Provide the (x, y) coordinate of the cell's center where the given text is located.  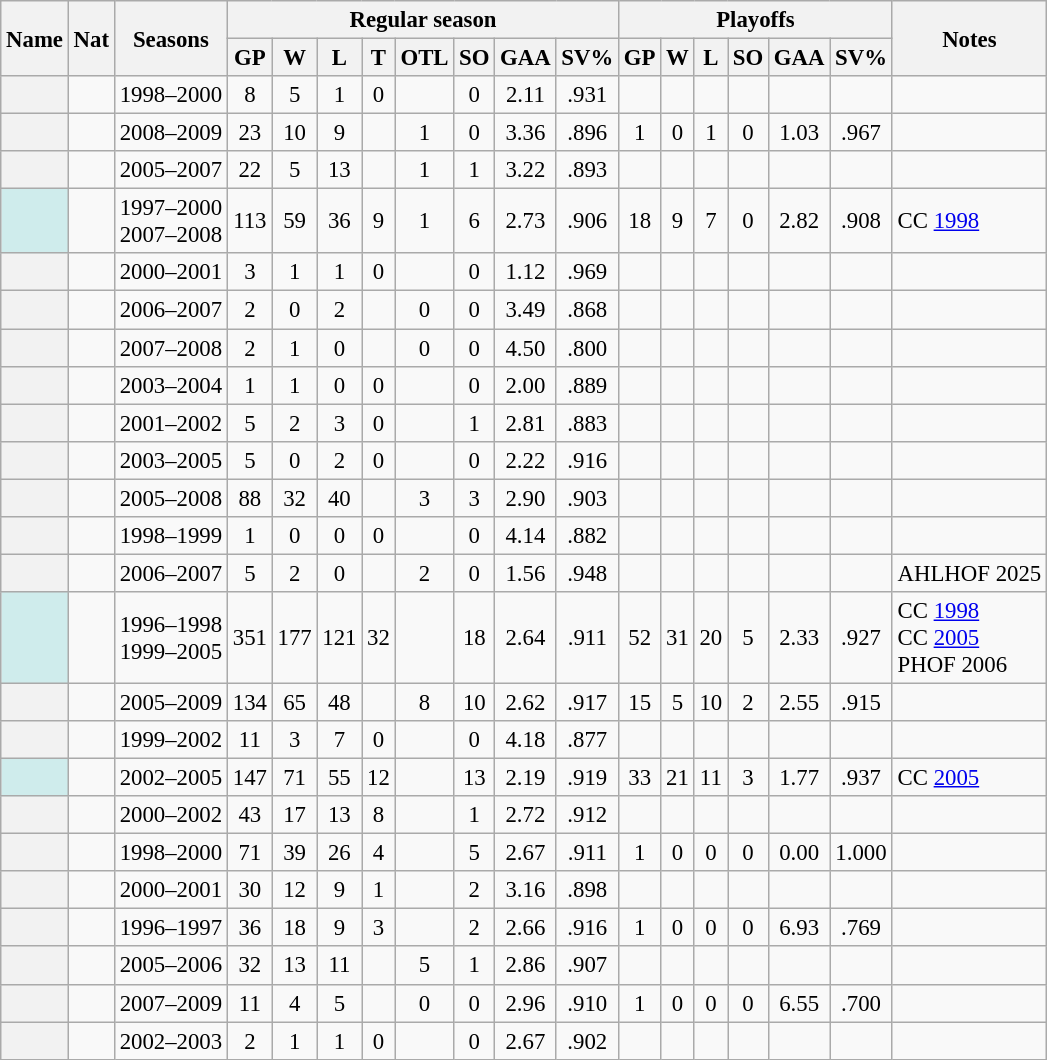
121 (340, 638)
.931 (588, 95)
1.77 (800, 778)
.937 (862, 778)
2005–2006 (170, 966)
2.90 (526, 498)
40 (340, 498)
2003–2005 (170, 460)
2005–2007 (170, 170)
22 (250, 170)
2.33 (800, 638)
2.00 (526, 385)
AHLHOF 2025 (969, 573)
113 (250, 222)
6.93 (800, 928)
2.72 (526, 815)
3.22 (526, 170)
CC 1998 (969, 222)
1996–1997 (170, 928)
31 (678, 638)
2000–2002 (170, 815)
.969 (588, 273)
.868 (588, 310)
.906 (588, 222)
2.11 (526, 95)
2007–2008 (170, 348)
1.03 (800, 133)
.907 (588, 966)
6.55 (800, 1003)
17 (294, 815)
2002–2003 (170, 1041)
2.62 (526, 702)
2.19 (526, 778)
2002–2005 (170, 778)
2005–2009 (170, 702)
.908 (862, 222)
T (378, 58)
2.64 (526, 638)
351 (250, 638)
3.49 (526, 310)
2007–2009 (170, 1003)
.903 (588, 498)
1999–2002 (170, 740)
1997–20002007–2008 (170, 222)
1.56 (526, 573)
2.82 (800, 222)
Seasons (170, 38)
2003–2004 (170, 385)
21 (678, 778)
20 (710, 638)
134 (250, 702)
.915 (862, 702)
88 (250, 498)
4.14 (526, 536)
1996–19981999–2005 (170, 638)
33 (640, 778)
15 (640, 702)
1.12 (526, 273)
59 (294, 222)
.898 (588, 890)
2.73 (526, 222)
0.00 (800, 853)
.769 (862, 928)
43 (250, 815)
2.22 (526, 460)
2008–2009 (170, 133)
4.18 (526, 740)
OTL (424, 58)
23 (250, 133)
177 (294, 638)
CC 2005 (969, 778)
.902 (588, 1041)
.919 (588, 778)
.800 (588, 348)
2001–2002 (170, 423)
30 (250, 890)
Regular season (422, 20)
55 (340, 778)
39 (294, 853)
.877 (588, 740)
.927 (862, 638)
.889 (588, 385)
.967 (862, 133)
2005–2008 (170, 498)
2.96 (526, 1003)
48 (340, 702)
147 (250, 778)
CC 1998CC 2005PHOF 2006 (969, 638)
1998–1999 (170, 536)
65 (294, 702)
52 (640, 638)
Name (35, 38)
3.36 (526, 133)
2.66 (526, 928)
26 (340, 853)
.948 (588, 573)
1.000 (862, 853)
.917 (588, 702)
.882 (588, 536)
4.50 (526, 348)
Notes (969, 38)
2.55 (800, 702)
.883 (588, 423)
2.81 (526, 423)
Playoffs (756, 20)
.896 (588, 133)
.893 (588, 170)
2.86 (526, 966)
3.16 (526, 890)
6 (474, 222)
.912 (588, 815)
Nat (91, 38)
.700 (862, 1003)
.910 (588, 1003)
